Detect which cell encompasses the target text, then output its [x, y] center coordinate. 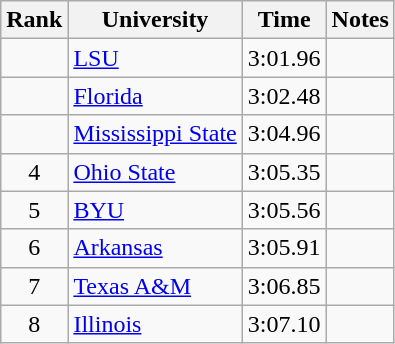
University [155, 20]
6 [34, 248]
8 [34, 324]
Mississippi State [155, 134]
5 [34, 210]
3:06.85 [284, 286]
Illinois [155, 324]
Rank [34, 20]
3:05.91 [284, 248]
Florida [155, 96]
BYU [155, 210]
Ohio State [155, 172]
3:07.10 [284, 324]
Time [284, 20]
3:01.96 [284, 58]
Notes [360, 20]
3:05.35 [284, 172]
7 [34, 286]
3:02.48 [284, 96]
4 [34, 172]
Arkansas [155, 248]
LSU [155, 58]
3:04.96 [284, 134]
Texas A&M [155, 286]
3:05.56 [284, 210]
